Determine the [x, y] coordinate at the center of the cell enclosing the given text.  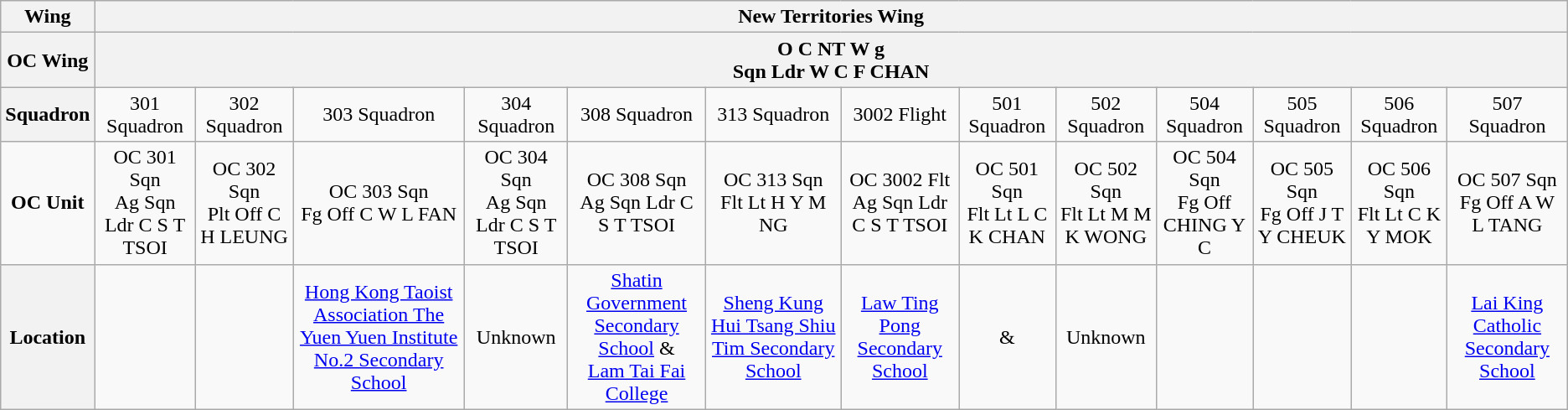
Squadron [48, 114]
504 Squadron [1204, 114]
OC 302 SqnPlt Off C H LEUNG [244, 203]
506 Squadron [1399, 114]
505 Squadron [1302, 114]
304 Squadron [516, 114]
501 Squadron [1007, 114]
3002 Flight [900, 114]
Sheng Kung Hui Tsang Shiu Tim Secondary School [773, 337]
OC 313 SqnFlt Lt H Y M NG [773, 203]
OC 301 SqnAg Sqn Ldr C S T TSOI [146, 203]
OC 505 SqnFg Off J T Y CHEUK [1302, 203]
OC 308 SqnAg Sqn Ldr C S T TSOI [637, 203]
Location [48, 337]
Hong Kong Taoist Association The Yuen Yuen Institute No.2 Secondary School [379, 337]
507 Squadron [1508, 114]
502 Squadron [1106, 114]
302 Squadron [244, 114]
Wing [48, 17]
313 Squadron [773, 114]
303 Squadron [379, 114]
OC Unit [48, 203]
OC 502 SqnFlt Lt M M K WONG [1106, 203]
308 Squadron [637, 114]
OC Wing [48, 60]
OC 303 SqnFg Off C W L FAN [379, 203]
& [1007, 337]
301 Squadron [146, 114]
OC 3002 FltAg Sqn Ldr C S T TSOI [900, 203]
OC 506 SqnFlt Lt C K Y MOK [1399, 203]
Law Ting Pong Secondary School [900, 337]
New Territories Wing [831, 17]
Lai King Catholic Secondary School [1508, 337]
O C NT W gSqn Ldr W C F CHAN [831, 60]
OC 507 SqnFg Off A W L TANG [1508, 203]
OC 504 SqnFg Off CHING Y C [1204, 203]
Shatin Government Secondary School &Lam Tai Fai College [637, 337]
OC 501 SqnFlt Lt L C K CHAN [1007, 203]
OC 304 SqnAg Sqn Ldr C S T TSOI [516, 203]
